Search for the cell housing the specified text and yield its (x, y) center coordinate. 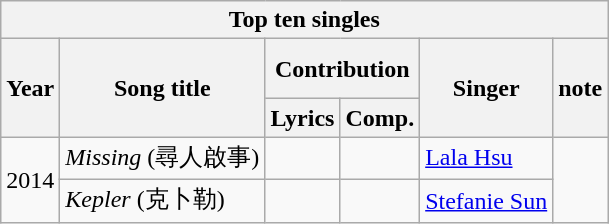
Kepler (克卜勒) (162, 200)
Missing (尋人啟事) (162, 158)
Lyrics (302, 118)
Stefanie Sun (486, 200)
Contribution (342, 69)
Year (30, 88)
Singer (486, 88)
note (580, 88)
Song title (162, 88)
Top ten singles (304, 20)
Lala Hsu (486, 158)
Comp. (380, 118)
2014 (30, 180)
